Pinpoint the cell where the given text exists, returning its (X, Y) midpoint coordinate. 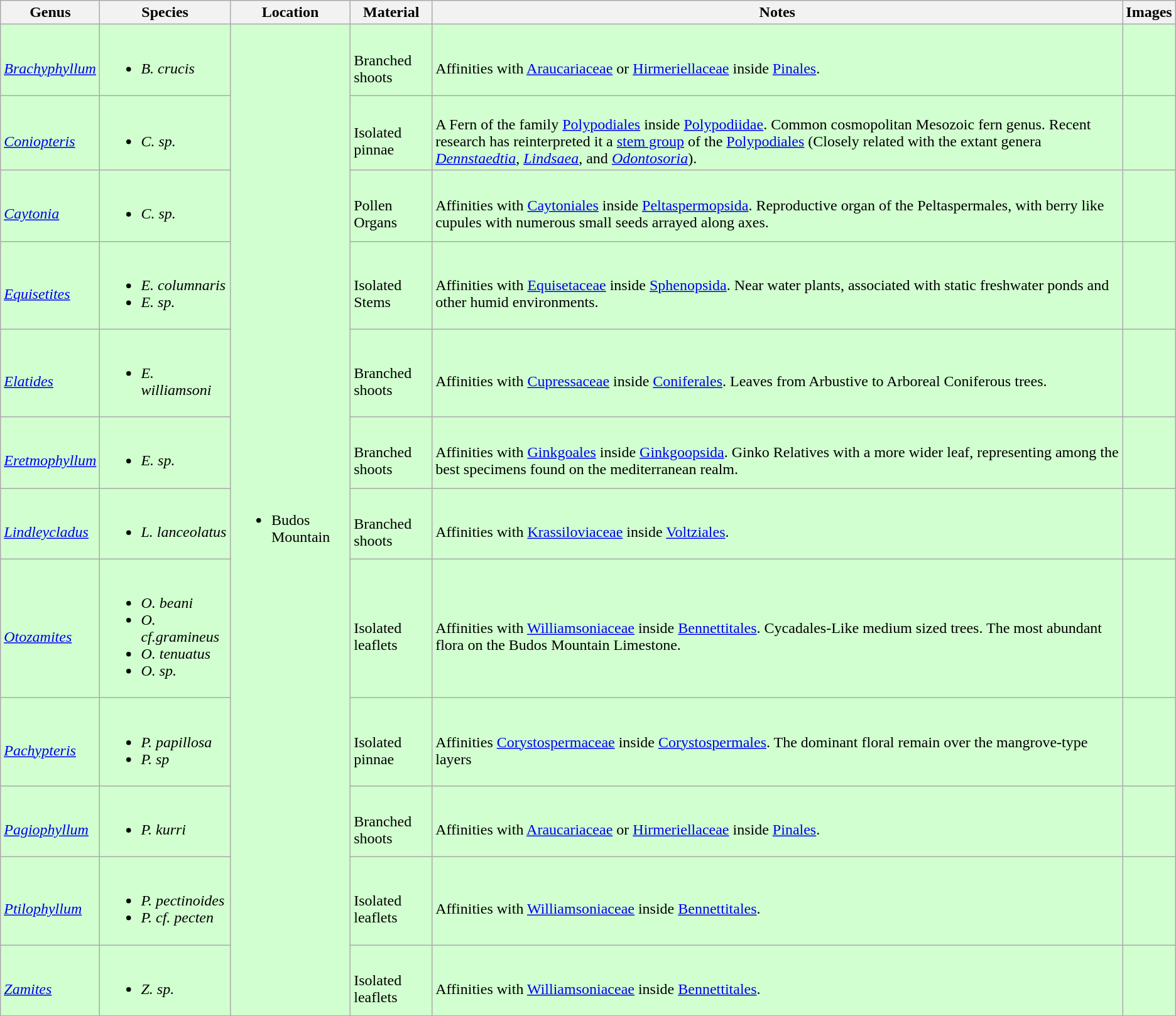
Eretmophyllum (50, 452)
Otozamites (50, 628)
Elatides (50, 373)
Brachyphyllum (50, 60)
Affinities with Equisetaceae inside Sphenopsida. Near water plants, associated with static freshwater ponds and other humid environments. (778, 285)
P. papillosaP. sp (165, 742)
Z. sp. (165, 980)
Genus (50, 13)
P. kurri (165, 821)
Species (165, 13)
E. sp. (165, 452)
Material (391, 13)
P. pectinoidesP. cf. pecten (165, 900)
Pachypteris (50, 742)
Notes (778, 13)
E. williamsoni (165, 373)
Coniopteris (50, 133)
Images (1149, 13)
Affinities with Krassiloviaceae inside Voltziales. (778, 524)
L. lanceolatus (165, 524)
E. columnarisE. sp. (165, 285)
Budos Mountain (290, 520)
Equisetites (50, 285)
Affinities Corystospermaceae inside Corystospermales. The dominant floral remain over the mangrove-type layers (778, 742)
Caytonia (50, 206)
Pollen Organs (391, 206)
Zamites (50, 980)
Location (290, 13)
B. crucis (165, 60)
Affinities with Cupressaceae inside Coniferales. Leaves from Arbustive to Arboreal Coniferous trees. (778, 373)
Affinities with Williamsoniaceae inside Bennettitales. Cycadales-Like medium sized trees. The most abundant flora on the Budos Mountain Limestone. (778, 628)
O. beaniO. cf.gramineusO. tenuatusO. sp. (165, 628)
Ptilophyllum (50, 900)
Isolated Stems (391, 285)
Pagiophyllum (50, 821)
Lindleycladus (50, 524)
